For the text-containing cell, return its midpoint in (X, Y) coordinate format. 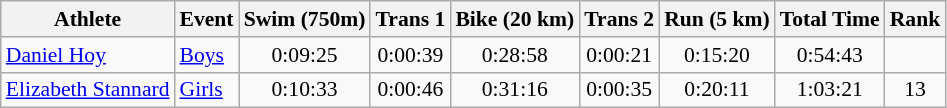
Girls (207, 90)
0:54:43 (830, 55)
13 (916, 90)
Event (207, 19)
1:03:21 (830, 90)
Trans 1 (410, 19)
Bike (20 km) (514, 19)
0:00:21 (619, 55)
0:10:33 (305, 90)
0:28:58 (514, 55)
Total Time (830, 19)
0:20:11 (717, 90)
0:15:20 (717, 55)
0:00:46 (410, 90)
0:09:25 (305, 55)
0:00:35 (619, 90)
Trans 2 (619, 19)
Run (5 km) (717, 19)
0:31:16 (514, 90)
Daniel Hoy (88, 55)
Swim (750m) (305, 19)
0:00:39 (410, 55)
Boys (207, 55)
Rank (916, 19)
Athlete (88, 19)
Elizabeth Stannard (88, 90)
